Return the (X, Y) coordinate for the center point of the cell that contains the specified text.  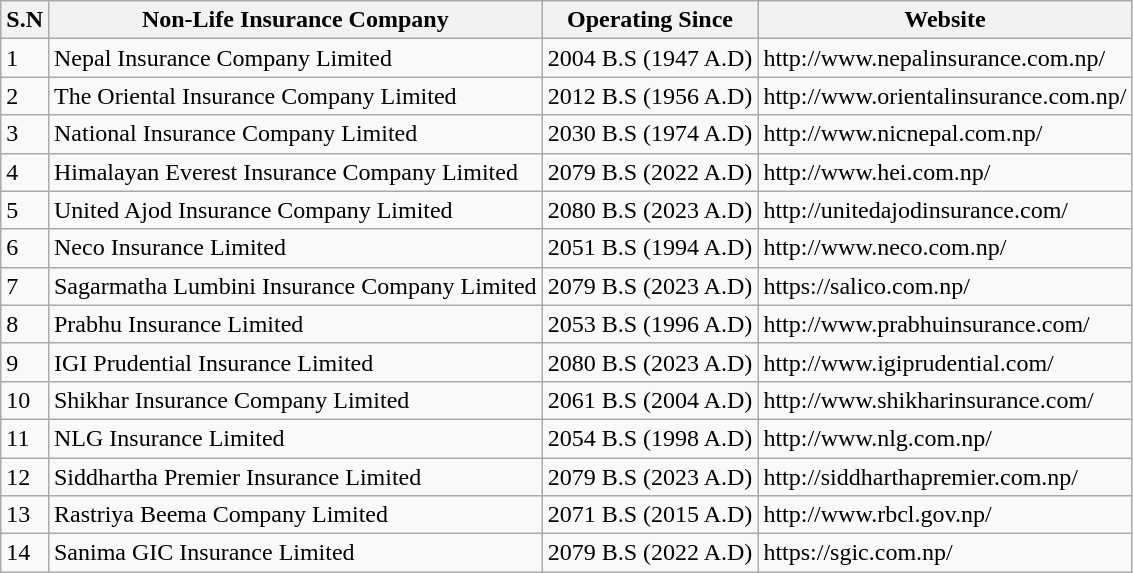
2061 B.S (2004 A.D) (650, 400)
http://www.nicnepal.com.np/ (945, 134)
Rastriya Beema Company Limited (295, 515)
NLG Insurance Limited (295, 438)
http://www.nlg.com.np/ (945, 438)
2004 B.S (1947 A.D) (650, 58)
14 (25, 553)
National Insurance Company Limited (295, 134)
Non-Life Insurance Company (295, 20)
1 (25, 58)
7 (25, 286)
9 (25, 362)
Prabhu Insurance Limited (295, 324)
Operating Since (650, 20)
http://www.shikharinsurance.com/ (945, 400)
2012 B.S (1956 A.D) (650, 96)
https://salico.com.np/ (945, 286)
http://unitedajodinsurance.com/ (945, 210)
12 (25, 477)
2071 B.S (2015 A.D) (650, 515)
Shikhar Insurance Company Limited (295, 400)
Nepal Insurance Company Limited (295, 58)
2051 B.S (1994 A.D) (650, 248)
http://www.neco.com.np/ (945, 248)
5 (25, 210)
https://sgic.com.np/ (945, 553)
IGI Prudential Insurance Limited (295, 362)
4 (25, 172)
http://www.rbcl.gov.np/ (945, 515)
2053 B.S (1996 A.D) (650, 324)
11 (25, 438)
10 (25, 400)
http://www.nepalinsurance.com.np/ (945, 58)
8 (25, 324)
Sagarmatha Lumbini Insurance Company Limited (295, 286)
http://www.igiprudential.com/ (945, 362)
S.N (25, 20)
http://www.orientalinsurance.com.np/ (945, 96)
Himalayan Everest Insurance Company Limited (295, 172)
2054 B.S (1998 A.D) (650, 438)
Siddhartha Premier Insurance Limited (295, 477)
The Oriental Insurance Company Limited (295, 96)
http://www.hei.com.np/ (945, 172)
Sanima GIC Insurance Limited (295, 553)
2 (25, 96)
2030 B.S (1974 A.D) (650, 134)
13 (25, 515)
3 (25, 134)
United Ajod Insurance Company Limited (295, 210)
Website (945, 20)
http://siddharthapremier.com.np/ (945, 477)
http://www.prabhuinsurance.com/ (945, 324)
6 (25, 248)
Neco Insurance Limited (295, 248)
